Scan for the cell matching the given text and deliver its (x, y) coordinate at center. 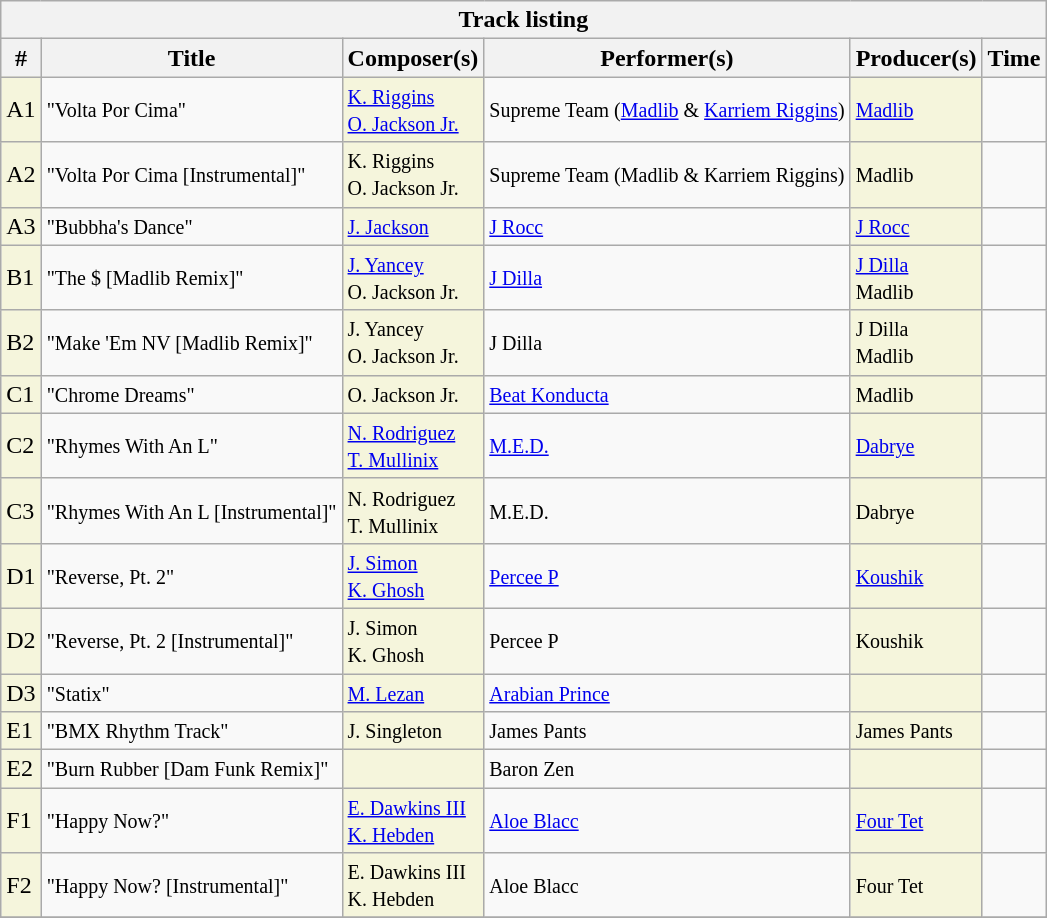
B1 (21, 278)
Performer(s) (667, 58)
D2 (21, 640)
"Rhymes With An L" (192, 446)
Beat Konducta (667, 394)
A3 (21, 226)
"Volta Por Cima" (192, 110)
"Reverse, Pt. 2 [Instrumental]" (192, 640)
F2 (21, 886)
"Bubbha's Dance" (192, 226)
D3 (21, 693)
"Happy Now? [Instrumental]" (192, 886)
Time (1014, 58)
# (21, 58)
"Burn Rubber [Dam Funk Remix]" (192, 769)
Composer(s) (413, 58)
"The $ [Madlib Remix]" (192, 278)
"Make 'Em NV [Madlib Remix]" (192, 342)
B2 (21, 342)
M. Lezan (413, 693)
Track listing (524, 20)
Producer(s) (916, 58)
"Statix" (192, 693)
"Happy Now?" (192, 820)
"Rhymes With An L [Instrumental]" (192, 510)
"Volta Por Cima [Instrumental]" (192, 174)
Baron Zen (667, 769)
D1 (21, 576)
Title (192, 58)
O. Jackson Jr. (413, 394)
C1 (21, 394)
C3 (21, 510)
J. Jackson (413, 226)
"Chrome Dreams" (192, 394)
E1 (21, 731)
"Reverse, Pt. 2" (192, 576)
Arabian Prince (667, 693)
F1 (21, 820)
C2 (21, 446)
A1 (21, 110)
A2 (21, 174)
E2 (21, 769)
J. Singleton (413, 731)
"BMX Rhythm Track" (192, 731)
